Locate the cell with the specified text and output its [X, Y] center coordinate. 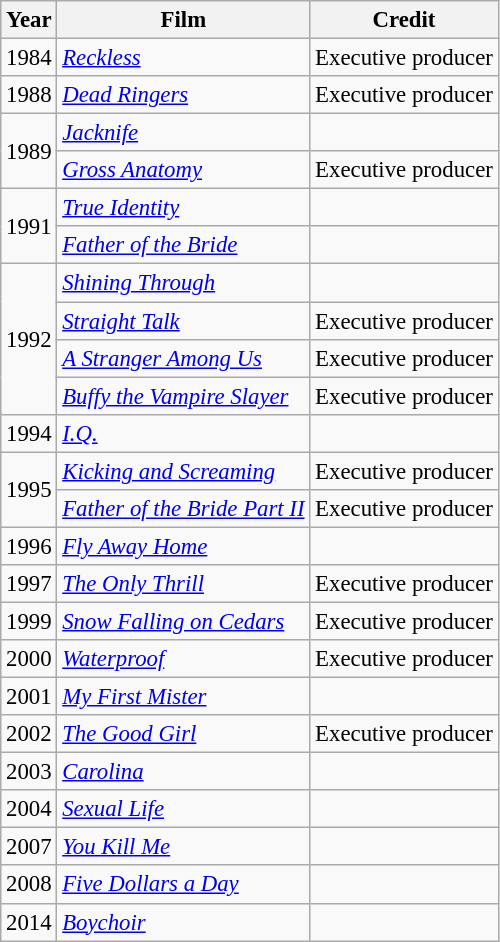
1988 [29, 95]
Jacknife [184, 133]
The Only Thrill [184, 584]
Sexual Life [184, 809]
1991 [29, 226]
Snow Falling on Cedars [184, 621]
1989 [29, 152]
1997 [29, 584]
1996 [29, 546]
Reckless [184, 58]
Buffy the Vampire Slayer [184, 396]
Carolina [184, 772]
Shining Through [184, 283]
Straight Talk [184, 321]
2007 [29, 847]
Fly Away Home [184, 546]
A Stranger Among Us [184, 358]
2004 [29, 809]
Kicking and Screaming [184, 471]
1999 [29, 621]
2001 [29, 697]
True Identity [184, 208]
2008 [29, 885]
Father of the Bride [184, 245]
Five Dollars a Day [184, 885]
I.Q. [184, 433]
1984 [29, 58]
1995 [29, 490]
You Kill Me [184, 847]
Film [184, 20]
2002 [29, 734]
Waterproof [184, 659]
My First Mister [184, 697]
Dead Ringers [184, 95]
1992 [29, 339]
Father of the Bride Part II [184, 509]
Gross Anatomy [184, 170]
Credit [404, 20]
2000 [29, 659]
1994 [29, 433]
The Good Girl [184, 734]
Boychoir [184, 922]
2003 [29, 772]
Year [29, 20]
2014 [29, 922]
